Determine the (x, y) coordinate at the center of the cell enclosing the given text.  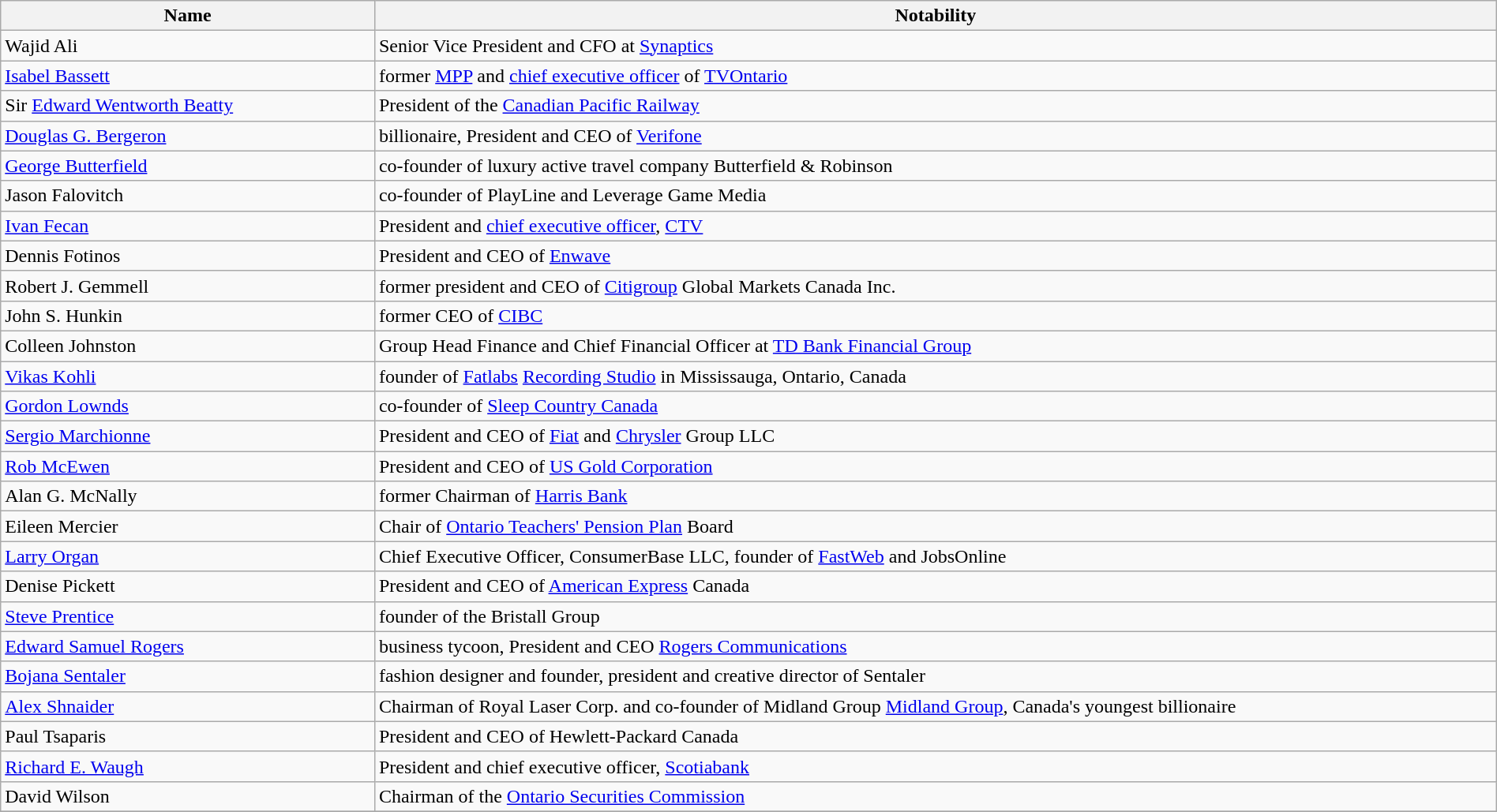
Chair of Ontario Teachers' Pension Plan Board (935, 526)
billionaire, President and CEO of Verifone (935, 136)
Steve Prentice (188, 616)
Robert J. Gemmell (188, 286)
co-founder of luxury active travel company Butterfield & Robinson (935, 166)
Alan G. McNally (188, 496)
co-founder of PlayLine and Leverage Game Media (935, 196)
former Chairman of Harris Bank (935, 496)
Chief Executive Officer, ConsumerBase LLC, founder of FastWeb and JobsOnline (935, 556)
Paul Tsaparis (188, 736)
Dennis Fotinos (188, 256)
Edward Samuel Rogers (188, 646)
founder of the Bristall Group (935, 616)
President and CEO of Enwave (935, 256)
Chairman of the Ontario Securities Commission (935, 796)
Gordon Lownds (188, 406)
Richard E. Waugh (188, 766)
Alex Shnaider (188, 706)
Denise Pickett (188, 586)
fashion designer and founder, president and creative director of Sentaler (935, 676)
former president and CEO of Citigroup Global Markets Canada Inc. (935, 286)
business tycoon, President and CEO Rogers Communications (935, 646)
Colleen Johnston (188, 346)
Sir Edward Wentworth Beatty (188, 106)
co-founder of Sleep Country Canada (935, 406)
President and CEO of American Express Canada (935, 586)
Jason Falovitch (188, 196)
Larry Organ (188, 556)
former CEO of CIBC (935, 316)
President and CEO of Fiat and Chrysler Group LLC (935, 436)
Group Head Finance and Chief Financial Officer at TD Bank Financial Group (935, 346)
founder of Fatlabs Recording Studio in Mississauga, Ontario, Canada (935, 376)
Chairman of Royal Laser Corp. and co-founder of Midland Group Midland Group, Canada's youngest billionaire (935, 706)
David Wilson (188, 796)
former MPP and chief executive officer of TVOntario (935, 76)
Senior Vice President and CFO at Synaptics (935, 46)
Ivan Fecan (188, 226)
John S. Hunkin (188, 316)
Rob McEwen (188, 466)
Notability (935, 16)
Sergio Marchionne (188, 436)
Vikas Kohli (188, 376)
Name (188, 16)
President and chief executive officer, CTV (935, 226)
George Butterfield (188, 166)
Douglas G. Bergeron (188, 136)
President and CEO of Hewlett-Packard Canada (935, 736)
Bojana Sentaler (188, 676)
President of the Canadian Pacific Railway (935, 106)
President and chief executive officer, Scotiabank (935, 766)
President and CEO of US Gold Corporation (935, 466)
Isabel Bassett (188, 76)
Wajid Ali (188, 46)
Eileen Mercier (188, 526)
